Identify which cell holds the provided text, then report its (x, y) central coordinate. 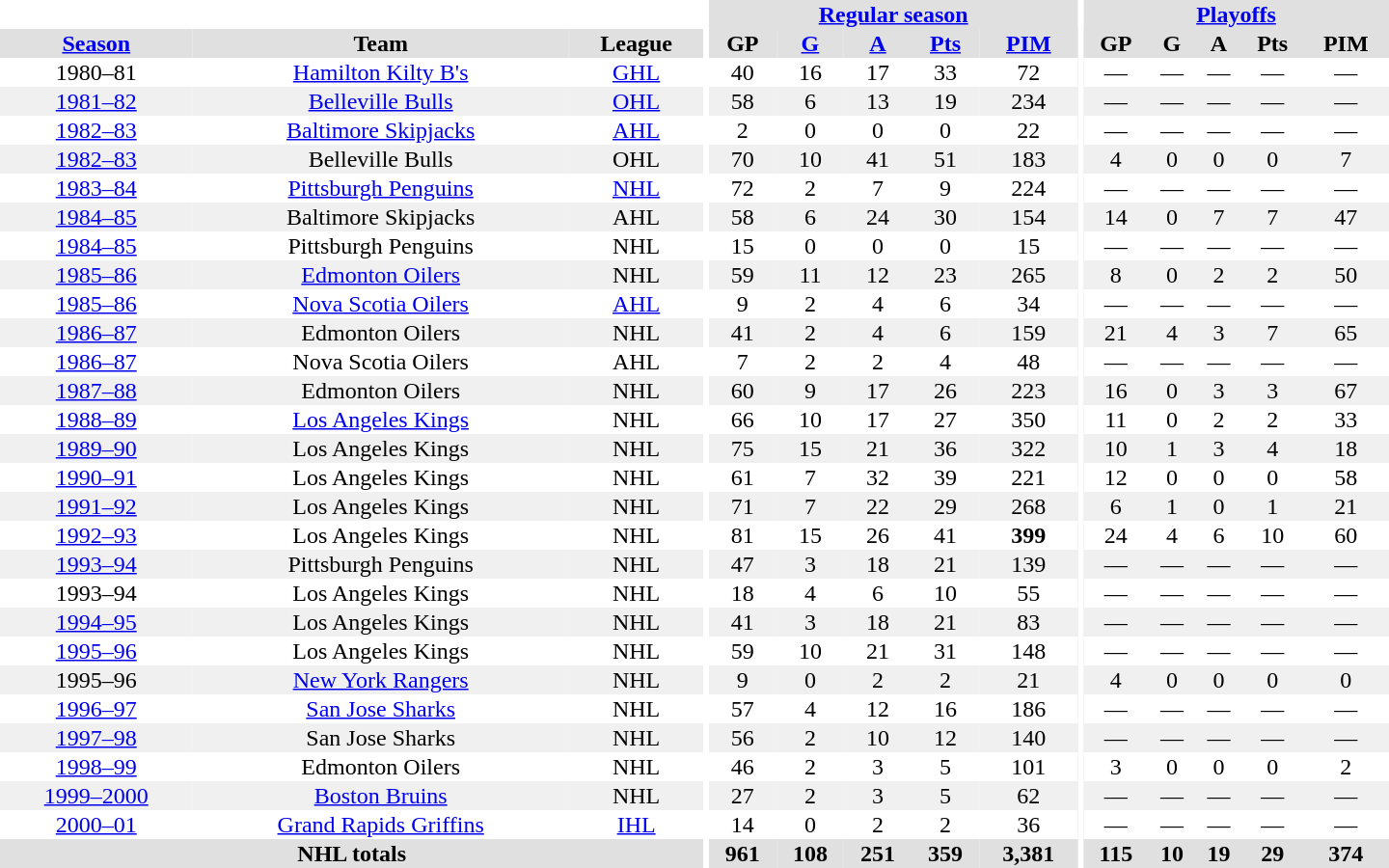
186 (1028, 709)
56 (743, 738)
148 (1028, 651)
51 (945, 159)
234 (1028, 101)
83 (1028, 622)
1992–93 (96, 535)
62 (1028, 796)
1991–92 (96, 506)
IHL (637, 825)
223 (1028, 391)
65 (1347, 333)
268 (1028, 506)
67 (1347, 391)
81 (743, 535)
8 (1116, 275)
1996–97 (96, 709)
1983–84 (96, 188)
139 (1028, 564)
1994–95 (96, 622)
46 (743, 767)
66 (743, 420)
359 (945, 854)
48 (1028, 362)
1997–98 (96, 738)
224 (1028, 188)
32 (878, 477)
1990–91 (96, 477)
183 (1028, 159)
13 (878, 101)
55 (1028, 593)
399 (1028, 535)
75 (743, 448)
34 (1028, 304)
159 (1028, 333)
1989–90 (96, 448)
30 (945, 217)
61 (743, 477)
251 (878, 854)
101 (1028, 767)
Team (380, 43)
140 (1028, 738)
Boston Bruins (380, 796)
322 (1028, 448)
50 (1347, 275)
221 (1028, 477)
Grand Rapids Griffins (380, 825)
108 (810, 854)
115 (1116, 854)
3,381 (1028, 854)
71 (743, 506)
31 (945, 651)
Regular season (893, 14)
1980–81 (96, 72)
40 (743, 72)
League (637, 43)
23 (945, 275)
1988–89 (96, 420)
1981–82 (96, 101)
265 (1028, 275)
New York Rangers (380, 680)
Season (96, 43)
70 (743, 159)
154 (1028, 217)
1998–99 (96, 767)
NHL totals (351, 854)
374 (1347, 854)
39 (945, 477)
1987–88 (96, 391)
961 (743, 854)
1999–2000 (96, 796)
GHL (637, 72)
Hamilton Kilty B's (380, 72)
350 (1028, 420)
Playoffs (1237, 14)
57 (743, 709)
2000–01 (96, 825)
